Pinpoint the cell where the given text exists, returning its (X, Y) midpoint coordinate. 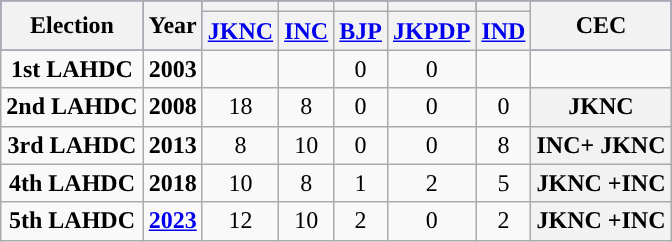
1 (361, 183)
2013 (172, 145)
INC (306, 31)
Election (72, 26)
IND (504, 31)
2018 (172, 183)
2003 (172, 69)
Year (172, 26)
12 (240, 221)
5 (504, 183)
3rd LAHDC (72, 145)
5th LAHDC (72, 221)
1st LAHDC (72, 69)
BJP (361, 31)
4th LAHDC (72, 183)
2nd LAHDC (72, 107)
JKPDP (431, 31)
INC+ JKNC (601, 145)
2023 (172, 221)
CEC (601, 26)
18 (240, 107)
2008 (172, 107)
